Capture the cell that displays the provided text and extract its [x, y] central coordinate. 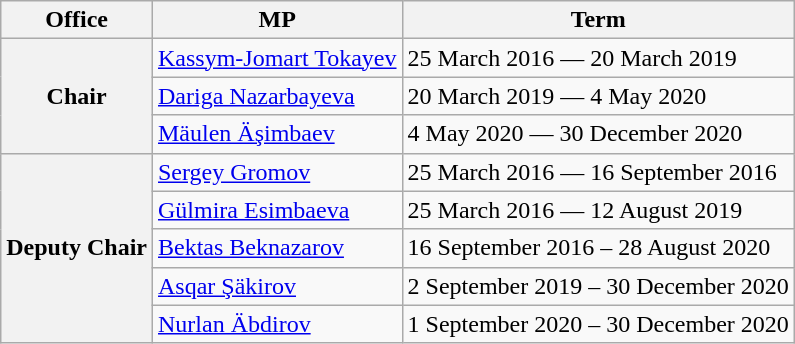
1 September 2020 – 30 December 2020 [598, 324]
16 September 2016 – 28 August 2020 [598, 248]
Sergey Gromov [277, 172]
25 March 2016 — 16 September 2016 [598, 172]
Nurlan Äbdirov [277, 324]
20 March 2019 — 4 May 2020 [598, 96]
Dariga Nazarbayeva [277, 96]
Bektas Beknazarov [277, 248]
MP [277, 20]
Deputy Chair [77, 248]
Gülmira Esimbaeva [277, 210]
Kassym-Jomart Tokayev [277, 58]
Asqar Şäkirov [277, 286]
Mäulen Äşimbaev [277, 134]
Chair [77, 96]
4 May 2020 — 30 December 2020 [598, 134]
25 March 2016 — 20 March 2019 [598, 58]
25 March 2016 — 12 August 2019 [598, 210]
Term [598, 20]
2 September 2019 – 30 December 2020 [598, 286]
Office [77, 20]
